For the text-containing cell, return its midpoint in (X, Y) coordinate format. 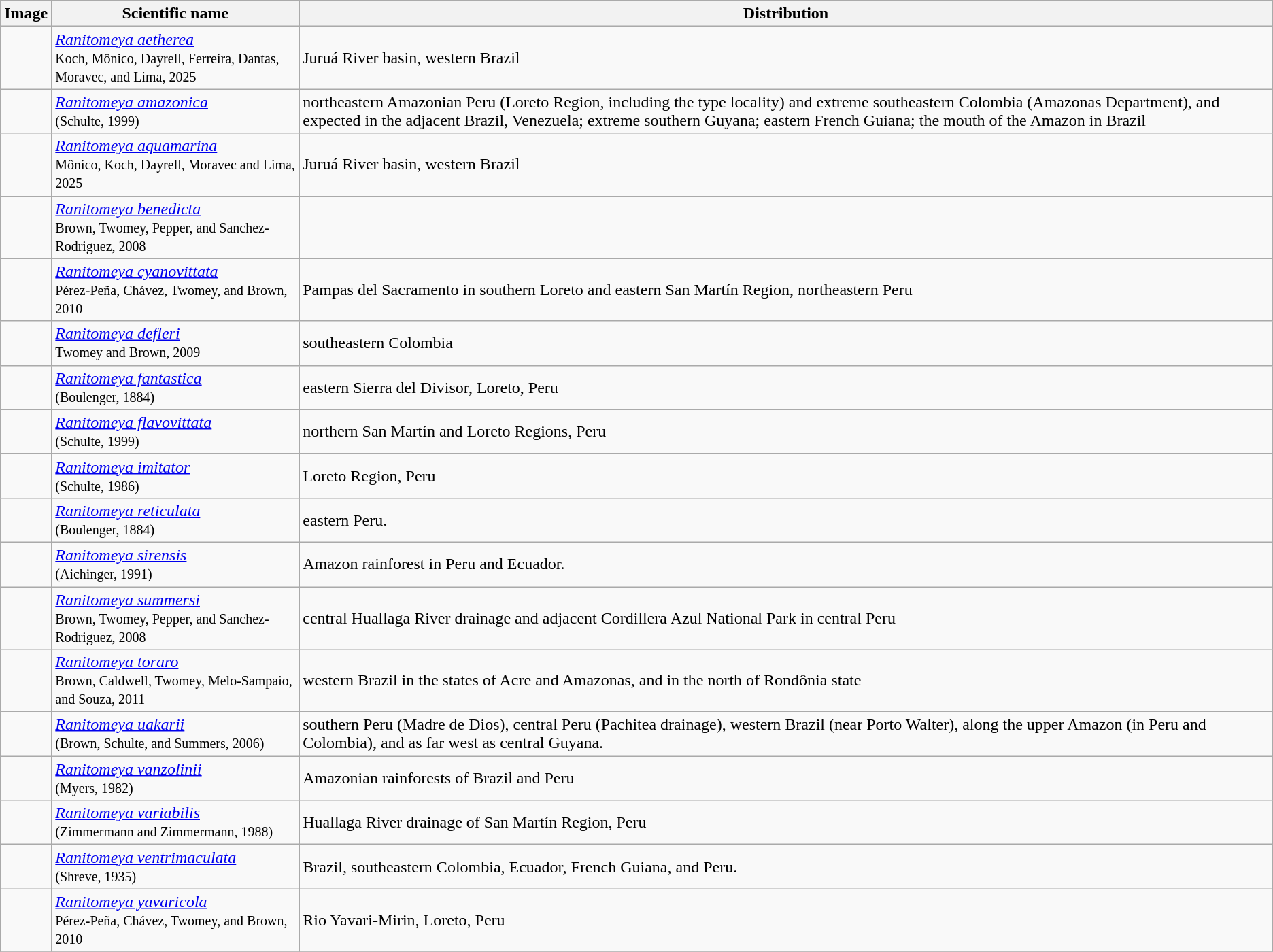
Ranitomeya aquamarinaMônico, Koch, Dayrell, Moravec and Lima, 2025 (175, 165)
Ranitomeya aethereaKoch, Mônico, Dayrell, Ferreira, Dantas, Moravec, and Lima, 2025 (175, 58)
central Huallaga River drainage and adjacent Cordillera Azul National Park in central Peru (786, 617)
Ranitomeya sirensis(Aichinger, 1991) (175, 564)
Huallaga River drainage of San Martín Region, Peru (786, 823)
Pampas del Sacramento in southern Loreto and eastern San Martín Region, northeastern Peru (786, 290)
Brazil, southeastern Colombia, Ecuador, French Guiana, and Peru. (786, 866)
Ranitomeya toraroBrown, Caldwell, Twomey, Melo-Sampaio, and Souza, 2011 (175, 681)
Scientific name (175, 14)
eastern Sierra del Divisor, Loreto, Peru (786, 388)
Ranitomeya yavaricolaPérez-Peña, Chávez, Twomey, and Brown, 2010 (175, 920)
Ranitomeya ventrimaculata(Shreve, 1935) (175, 866)
Ranitomeya flavovittata(Schulte, 1999) (175, 431)
southeastern Colombia (786, 343)
Ranitomeya imitator(Schulte, 1986) (175, 476)
Loreto Region, Peru (786, 476)
Amazon rainforest in Peru and Ecuador. (786, 564)
Ranitomeya benedictaBrown, Twomey, Pepper, and Sanchez-Rodriguez, 2008 (175, 227)
western Brazil in the states of Acre and Amazonas, and in the north of Rondônia state (786, 681)
Ranitomeya amazonica(Schulte, 1999) (175, 112)
Distribution (786, 14)
Ranitomeya variabilis(Zimmermann and Zimmermann, 1988) (175, 823)
Image (26, 14)
eastern Peru. (786, 520)
Ranitomeya defleriTwomey and Brown, 2009 (175, 343)
Ranitomeya uakarii(Brown, Schulte, and Summers, 2006) (175, 734)
Rio Yavari-Mirin, Loreto, Peru (786, 920)
Ranitomeya vanzolinii(Myers, 1982) (175, 778)
northern San Martín and Loreto Regions, Peru (786, 431)
Ranitomeya reticulata(Boulenger, 1884) (175, 520)
Amazonian rainforests of Brazil and Peru (786, 778)
Ranitomeya summersiBrown, Twomey, Pepper, and Sanchez-Rodriguez, 2008 (175, 617)
Ranitomeya fantastica(Boulenger, 1884) (175, 388)
Ranitomeya cyanovittataPérez-Peña, Chávez, Twomey, and Brown, 2010 (175, 290)
